Provide the (x, y) coordinate of the cell's center where the given text is located.  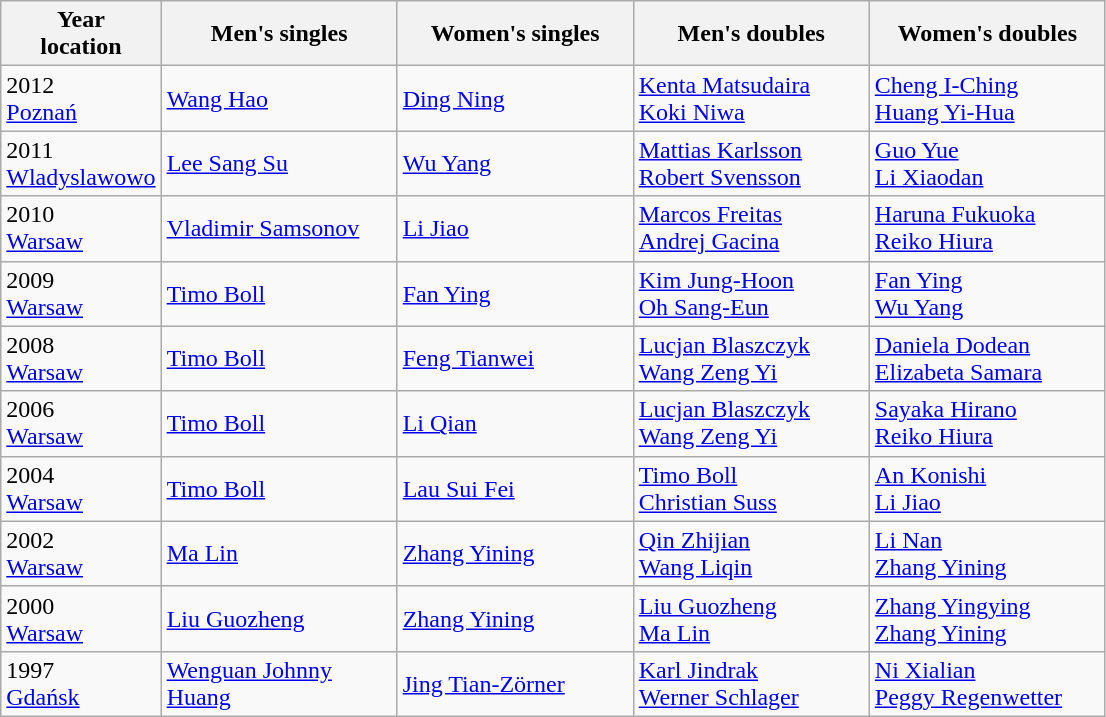
2006 Warsaw (81, 424)
Ma Lin (279, 554)
Qin Zhijian Wang Liqin (751, 554)
Haruna Fukuoka Reiko Hiura (987, 228)
Ni Xialian Peggy Regenwetter (987, 684)
An Konishi Li Jiao (987, 488)
Wang Hao (279, 98)
Men's doubles (751, 34)
Daniela Dodean Elizabeta Samara (987, 358)
Sayaka Hirano Reiko Hiura (987, 424)
2004 Warsaw (81, 488)
Kim Jung-Hoon Oh Sang-Eun (751, 294)
Li Jiao (515, 228)
Karl Jindrak Werner Schlager (751, 684)
Mattias Karlsson Robert Svensson (751, 164)
Wu Yang (515, 164)
Feng Tianwei (515, 358)
Lau Sui Fei (515, 488)
Zhang Yingying Zhang Yining (987, 618)
2010 Warsaw (81, 228)
Men's singles (279, 34)
Guo Yue Li Xiaodan (987, 164)
2011 Wladyslawowo (81, 164)
Year location (81, 34)
Liu Guozheng Ma Lin (751, 618)
Vladimir Samsonov (279, 228)
Timo Boll Christian Suss (751, 488)
Fan Ying Wu Yang (987, 294)
Li Nan Zhang Yining (987, 554)
Women's doubles (987, 34)
2012 Poznań (81, 98)
2000 Warsaw (81, 618)
Kenta Matsudaira Koki Niwa (751, 98)
Lee Sang Su (279, 164)
2002 Warsaw (81, 554)
1997 Gdańsk (81, 684)
Fan Ying (515, 294)
Ding Ning (515, 98)
Cheng I-Ching Huang Yi-Hua (987, 98)
2009 Warsaw (81, 294)
2008 Warsaw (81, 358)
Marcos Freitas Andrej Gacina (751, 228)
Li Qian (515, 424)
Jing Tian-Zörner (515, 684)
Wenguan Johnny Huang (279, 684)
Liu Guozheng (279, 618)
Women's singles (515, 34)
